Search for the cell housing the specified text and yield its (x, y) center coordinate. 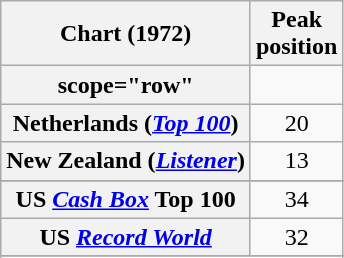
Peakposition (296, 34)
Netherlands (Top 100) (126, 123)
US Record World (126, 237)
US Cash Box Top 100 (126, 199)
scope="row" (126, 85)
20 (296, 123)
New Zealand (Listener) (126, 161)
32 (296, 237)
34 (296, 199)
13 (296, 161)
Chart (1972) (126, 34)
